Return the [X, Y] coordinate for the center point of the cell that contains the specified text.  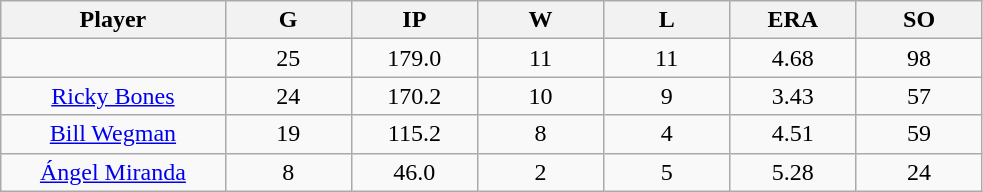
3.43 [793, 96]
ERA [793, 20]
Bill Wegman [113, 134]
10 [540, 96]
Ricky Bones [113, 96]
5 [667, 172]
9 [667, 96]
59 [919, 134]
Ángel Miranda [113, 172]
Player [113, 20]
IP [414, 20]
5.28 [793, 172]
2 [540, 172]
25 [288, 58]
L [667, 20]
46.0 [414, 172]
4.68 [793, 58]
4 [667, 134]
W [540, 20]
98 [919, 58]
57 [919, 96]
179.0 [414, 58]
SO [919, 20]
170.2 [414, 96]
G [288, 20]
4.51 [793, 134]
19 [288, 134]
115.2 [414, 134]
